From the cell containing the given text, extract its center point as (x, y) coordinate. 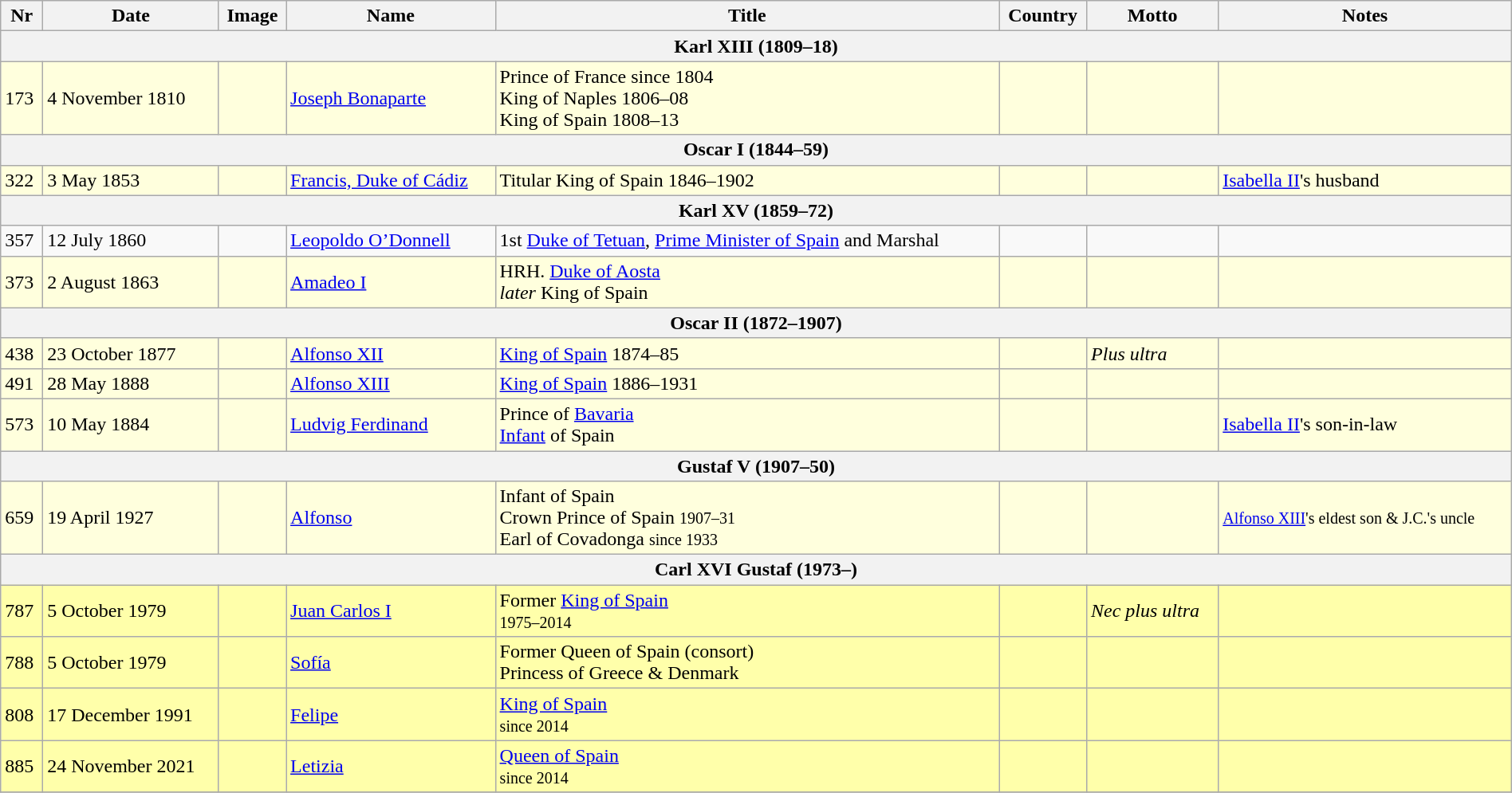
322 (22, 180)
Nr (22, 16)
Karl XIII (1809–18) (756, 46)
King of Spainsince 2014 (747, 714)
Image (252, 16)
Alfonso XII (391, 353)
Nec plus ultra (1153, 610)
Prince of France since 1804King of Naples 1806–08King of Spain 1808–13 (747, 98)
Ludvig Ferdinand (391, 424)
Oscar II (1872–1907) (756, 323)
173 (22, 98)
3 May 1853 (131, 180)
573 (22, 424)
28 May 1888 (131, 383)
Plus ultra (1153, 353)
Infant of SpainCrown Prince of Spain 1907–31Earl of Covadonga since 1933 (747, 518)
17 December 1991 (131, 714)
4 November 1810 (131, 98)
Sofía (391, 663)
19 April 1927 (131, 518)
King of Spain 1874–85 (747, 353)
Title (747, 16)
12 July 1860 (131, 241)
Leopoldo O’Donnell (391, 241)
438 (22, 353)
885 (22, 767)
Titular King of Spain 1846–1902 (747, 180)
Carl XVI Gustaf (1973–) (756, 570)
Date (131, 16)
2 August 1863 (131, 282)
Prince of Bavaria Infant of Spain (747, 424)
Queen of Spainsince 2014 (747, 767)
Notes (1365, 16)
Karl XV (1859–72) (756, 210)
Amadeo I (391, 282)
Country (1043, 16)
Former King of Spain1975–2014 (747, 610)
Francis, Duke of Cádiz (391, 180)
Joseph Bonaparte (391, 98)
HRH. Duke of Aosta later King of Spain (747, 282)
Name (391, 16)
Alfonso XIII's eldest son & J.C.'s uncle (1365, 518)
Juan Carlos I (391, 610)
Letizia (391, 767)
King of Spain 1886–1931 (747, 383)
373 (22, 282)
23 October 1877 (131, 353)
357 (22, 241)
808 (22, 714)
Isabella II's son-in-law (1365, 424)
24 November 2021 (131, 767)
Motto (1153, 16)
Felipe (391, 714)
Oscar I (1844–59) (756, 150)
1st Duke of Tetuan, Prime Minister of Spain and Marshal (747, 241)
Former Queen of Spain (consort)Princess of Greece & Denmark (747, 663)
Alfonso XIII (391, 383)
Gustaf V (1907–50) (756, 466)
491 (22, 383)
788 (22, 663)
659 (22, 518)
787 (22, 610)
Alfonso (391, 518)
Isabella II's husband (1365, 180)
10 May 1884 (131, 424)
